Identify which cell holds the provided text, then report its [x, y] central coordinate. 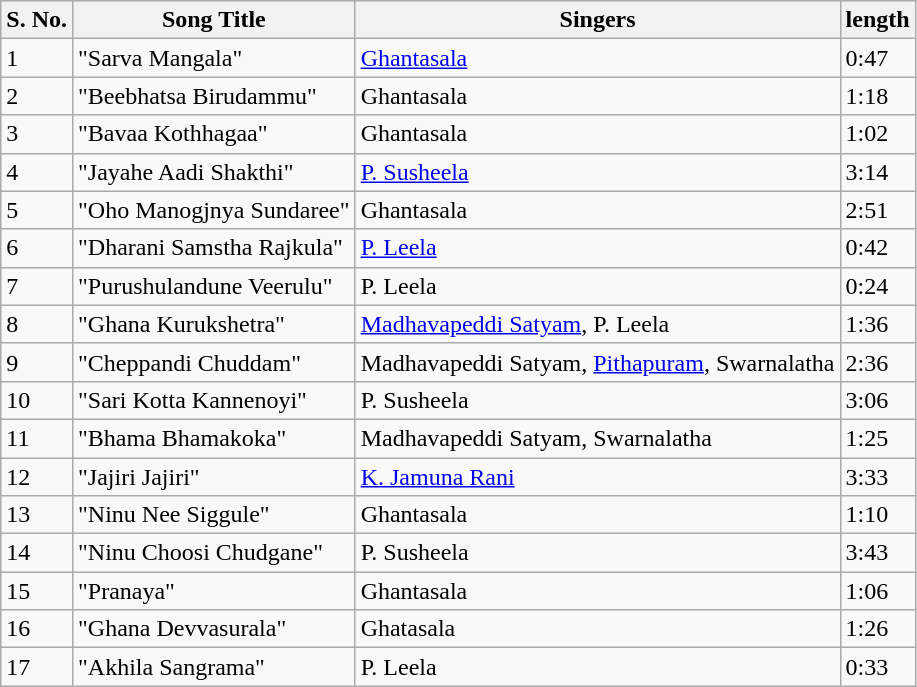
"Jayahe Aadi Shakthi" [214, 172]
0:42 [878, 248]
3:33 [878, 477]
3 [37, 134]
Singers [598, 20]
"Sari Kotta Kannenoyi" [214, 400]
"Sarva Mangala" [214, 58]
4 [37, 172]
17 [37, 667]
13 [37, 515]
2:36 [878, 362]
2:51 [878, 210]
16 [37, 629]
3:43 [878, 553]
"Pranaya" [214, 591]
"Ghana Devvasurala" [214, 629]
S. No. [37, 20]
"Purushulandune Veerulu" [214, 286]
Madhavapeddi Satyam, Swarnalatha [598, 438]
0:47 [878, 58]
K. Jamuna Rani [598, 477]
12 [37, 477]
"Ghana Kurukshetra" [214, 324]
"Dharani Samstha Rajkula" [214, 248]
7 [37, 286]
"Ninu Nee Siggule" [214, 515]
1:25 [878, 438]
0:24 [878, 286]
"Cheppandi Chuddam" [214, 362]
10 [37, 400]
"Bavaa Kothhagaa" [214, 134]
2 [37, 96]
3:06 [878, 400]
1:02 [878, 134]
15 [37, 591]
6 [37, 248]
8 [37, 324]
"Akhila Sangrama" [214, 667]
"Bhama Bhamakoka" [214, 438]
"Jajiri Jajiri" [214, 477]
Madhavapeddi Satyam, Pithapuram, Swarnalatha [598, 362]
0:33 [878, 667]
11 [37, 438]
Ghatasala [598, 629]
"Beebhatsa Birudammu" [214, 96]
"Oho Manogjnya Sundaree" [214, 210]
1:18 [878, 96]
1:10 [878, 515]
length [878, 20]
1:26 [878, 629]
3:14 [878, 172]
Madhavapeddi Satyam, P. Leela [598, 324]
1:06 [878, 591]
1:36 [878, 324]
14 [37, 553]
"Ninu Choosi Chudgane" [214, 553]
Song Title [214, 20]
1 [37, 58]
9 [37, 362]
5 [37, 210]
